Capture the cell that displays the provided text and extract its (x, y) central coordinate. 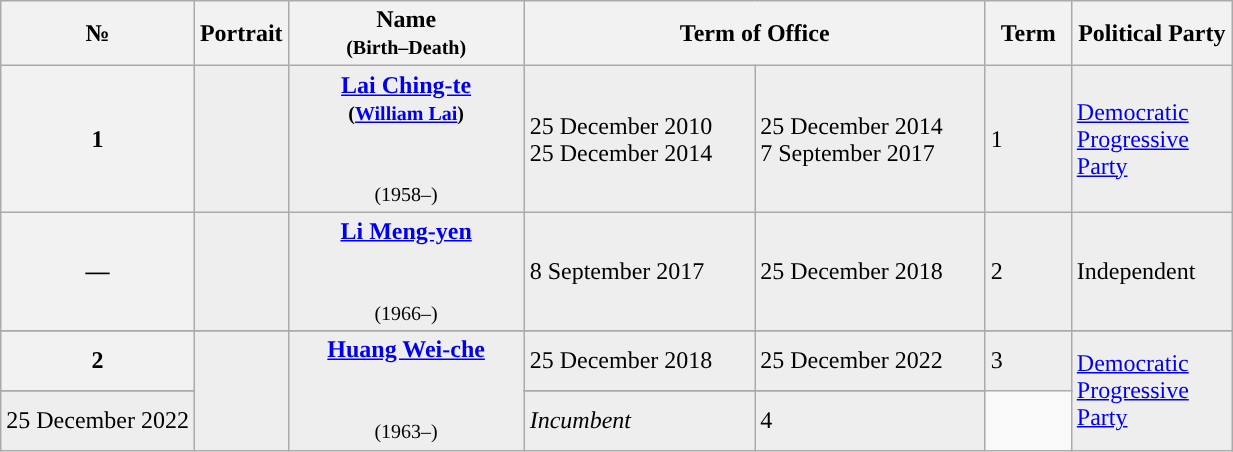
Huang Wei-che(1963–) (406, 390)
Li Meng-yen(1966–) (406, 272)
3 (1028, 361)
Portrait (241, 34)
Name(Birth–Death) (406, 34)
4 (870, 420)
Term (1028, 34)
№ (98, 34)
25 December 201025 December 2014 (640, 139)
Political Party (1152, 34)
Independent (1152, 272)
Incumbent (640, 420)
25 December 20147 September 2017 (870, 139)
Lai Ching-te(William Lai)(1958–) (406, 139)
Term of Office (754, 34)
8 September 2017 (640, 272)
— (98, 272)
